Detect which cell encompasses the target text, then output its [X, Y] center coordinate. 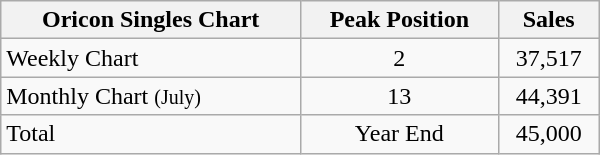
13 [400, 96]
Sales [548, 20]
Oricon Singles Chart [151, 20]
Year End [400, 134]
Monthly Chart (July) [151, 96]
2 [400, 58]
37,517 [548, 58]
Total [151, 134]
45,000 [548, 134]
44,391 [548, 96]
Peak Position [400, 20]
Weekly Chart [151, 58]
